Identify which cell holds the provided text, then report its (x, y) central coordinate. 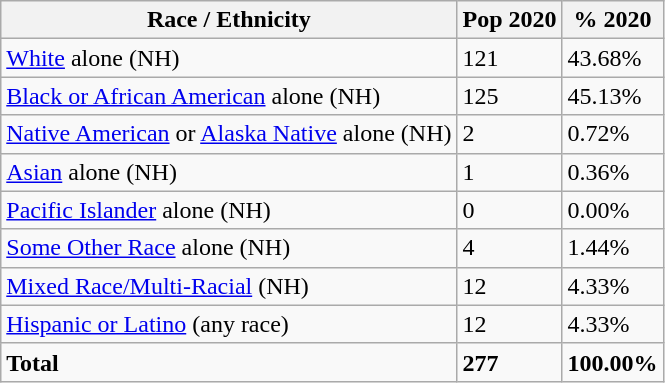
0.72% (612, 134)
Hispanic or Latino (any race) (229, 324)
121 (510, 58)
Pacific Islander alone (NH) (229, 210)
0.36% (612, 172)
Race / Ethnicity (229, 20)
Pop 2020 (510, 20)
White alone (NH) (229, 58)
1 (510, 172)
43.68% (612, 58)
2 (510, 134)
100.00% (612, 362)
277 (510, 362)
45.13% (612, 96)
1.44% (612, 248)
Mixed Race/Multi-Racial (NH) (229, 286)
Black or African American alone (NH) (229, 96)
4 (510, 248)
Some Other Race alone (NH) (229, 248)
Total (229, 362)
125 (510, 96)
0 (510, 210)
% 2020 (612, 20)
Native American or Alaska Native alone (NH) (229, 134)
Asian alone (NH) (229, 172)
0.00% (612, 210)
